Provide the [x, y] coordinate of the cell's center where the given text is located.  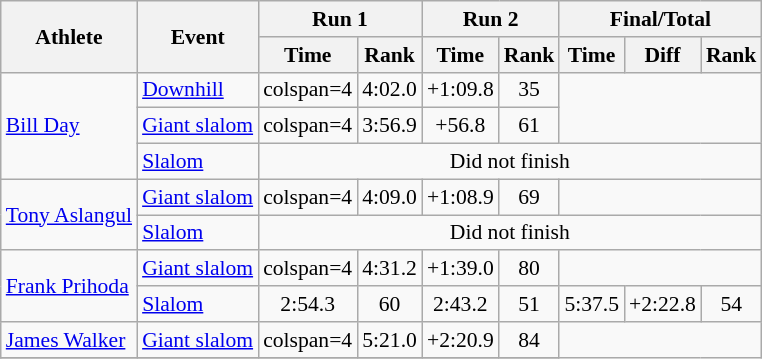
2:54.3 [308, 304]
80 [530, 269]
+2:20.9 [460, 340]
Bill Day [69, 126]
5:37.5 [592, 304]
5:21.0 [390, 340]
3:56.9 [390, 126]
Athlete [69, 36]
James Walker [69, 340]
Tony Aslangul [69, 214]
Frank Prihoda [69, 286]
Final/Total [660, 19]
+1:08.9 [460, 197]
60 [390, 304]
Run 1 [340, 19]
35 [530, 90]
Diff [662, 55]
Event [198, 36]
+56.8 [460, 126]
+1:39.0 [460, 269]
2:43.2 [460, 304]
69 [530, 197]
4:31.2 [390, 269]
84 [530, 340]
+1:09.8 [460, 90]
4:02.0 [390, 90]
54 [732, 304]
61 [530, 126]
Run 2 [490, 19]
+2:22.8 [662, 304]
51 [530, 304]
4:09.0 [390, 197]
Downhill [198, 90]
